From the cell containing the given text, extract its center point as [X, Y] coordinate. 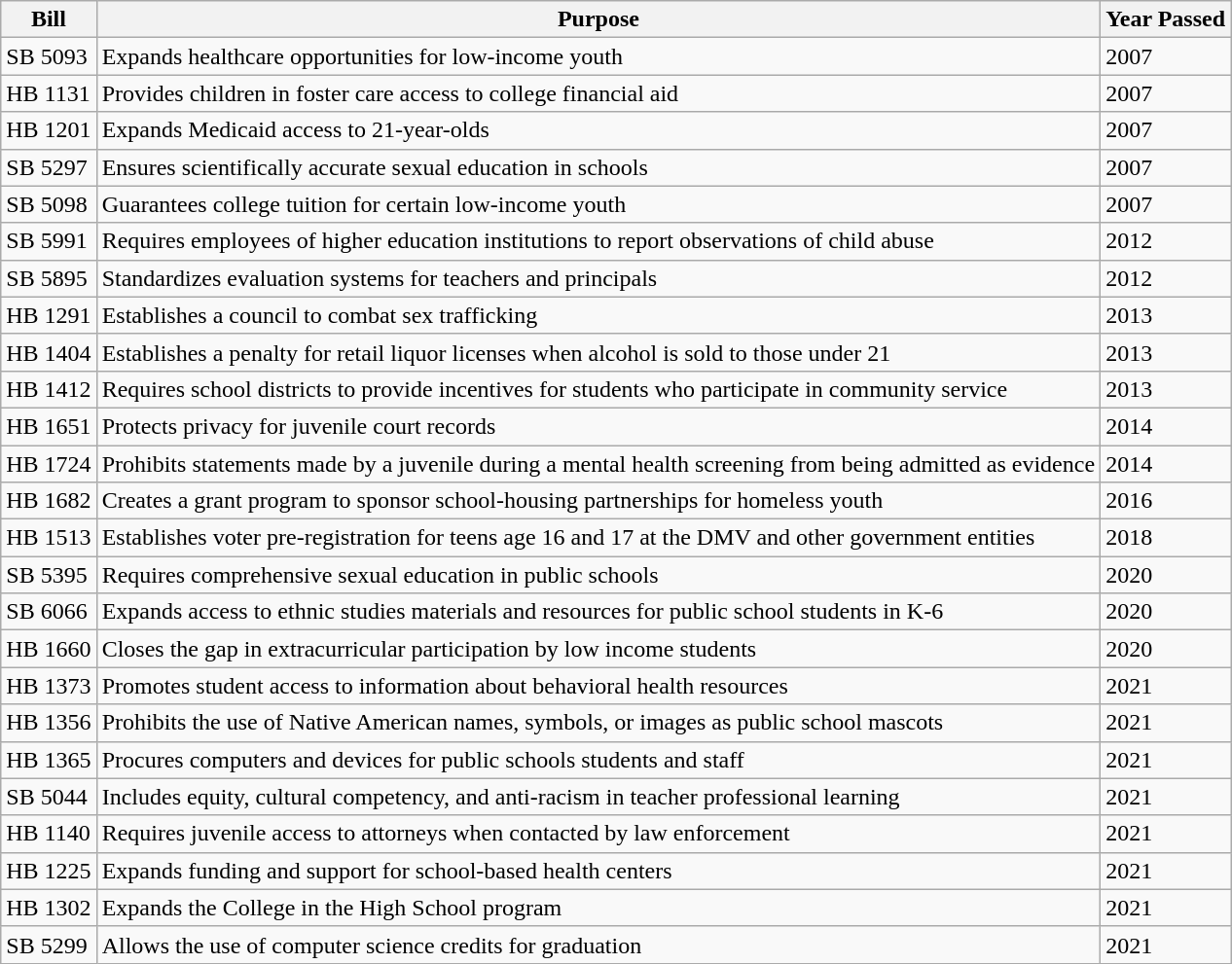
Protects privacy for juvenile court records [598, 426]
HB 1404 [49, 352]
Requires employees of higher education institutions to report observations of child abuse [598, 241]
HB 1225 [49, 871]
HB 1201 [49, 130]
Includes equity, cultural competency, and anti-racism in teacher professional learning [598, 797]
Provides children in foster care access to college financial aid [598, 93]
HB 1356 [49, 723]
Purpose [598, 19]
HB 1365 [49, 760]
HB 1291 [49, 315]
Ensures scientifically accurate sexual education in schools [598, 167]
SB 6066 [49, 612]
Expands healthcare opportunities for low-income youth [598, 56]
Guarantees college tuition for certain low-income youth [598, 204]
Year Passed [1166, 19]
Expands access to ethnic studies materials and resources for public school students in K-6 [598, 612]
Closes the gap in extracurricular participation by low income students [598, 649]
Promotes student access to information about behavioral health resources [598, 686]
Prohibits the use of Native American names, symbols, or images as public school mascots [598, 723]
Expands the College in the High School program [598, 908]
Establishes a council to combat sex trafficking [598, 315]
SB 5093 [49, 56]
SB 5299 [49, 945]
SB 5098 [49, 204]
Procures computers and devices for public schools students and staff [598, 760]
Expands funding and support for school-based health centers [598, 871]
HB 1513 [49, 538]
HB 1131 [49, 93]
HB 1373 [49, 686]
Requires school districts to provide incentives for students who participate in community service [598, 389]
HB 1651 [49, 426]
SB 5991 [49, 241]
SB 5044 [49, 797]
HB 1660 [49, 649]
2018 [1166, 538]
SB 5895 [49, 278]
HB 1682 [49, 501]
Establishes a penalty for retail liquor licenses when alcohol is sold to those under 21 [598, 352]
Standardizes evaluation systems for teachers and principals [598, 278]
Prohibits statements made by a juvenile during a mental health screening from being admitted as evidence [598, 464]
SB 5297 [49, 167]
Expands Medicaid access to 21-year-olds [598, 130]
Creates a grant program to sponsor school-housing partnerships for homeless youth [598, 501]
2016 [1166, 501]
SB 5395 [49, 575]
HB 1302 [49, 908]
Allows the use of computer science credits for graduation [598, 945]
HB 1724 [49, 464]
Requires comprehensive sexual education in public schools [598, 575]
HB 1140 [49, 834]
Requires juvenile access to attorneys when contacted by law enforcement [598, 834]
Bill [49, 19]
Establishes voter pre-registration for teens age 16 and 17 at the DMV and other government entities [598, 538]
HB 1412 [49, 389]
